Output the [X, Y] coordinate of the center of the cell containing the given text.  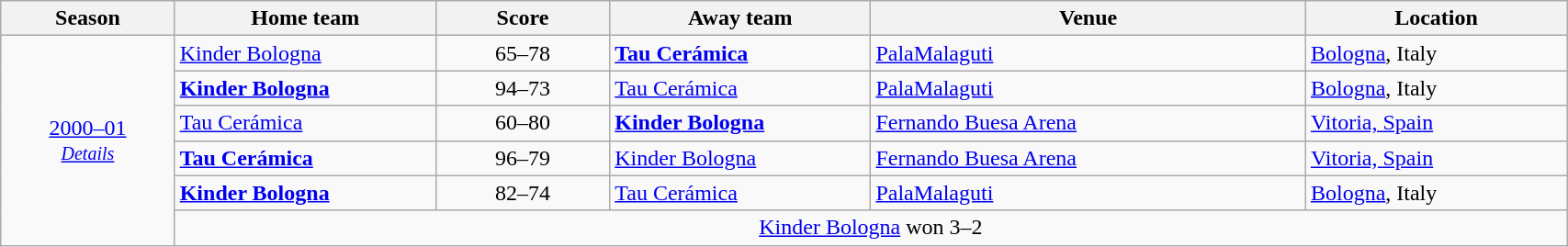
Venue [1089, 18]
Home team [305, 18]
60–80 [522, 123]
Season [88, 18]
82–74 [522, 193]
Away team [740, 18]
Kinder Bologna won 3–2 [871, 228]
2000–01Details [88, 140]
65–78 [522, 53]
96–79 [522, 158]
Score [522, 18]
94–73 [522, 88]
Location [1436, 18]
